Extract the [x, y] coordinate from the center of the cell holding the provided text.  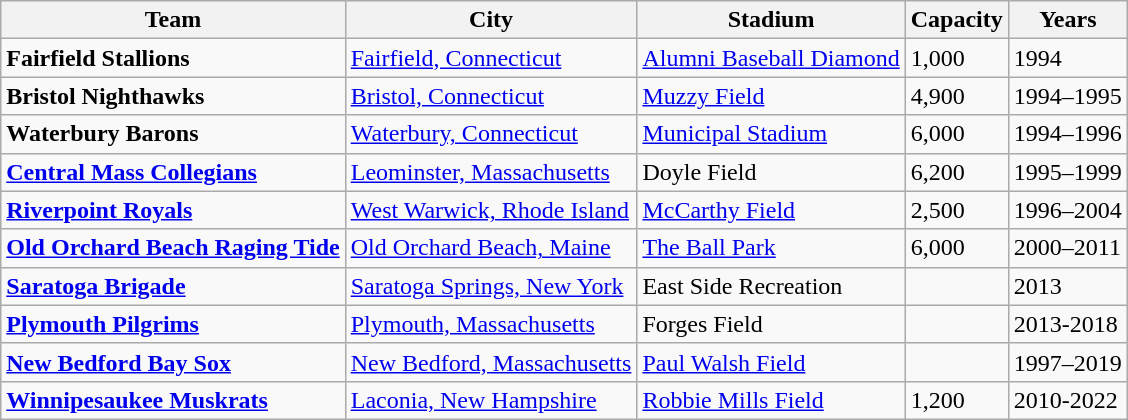
1994 [1068, 58]
West Warwick, Rhode Island [491, 210]
Team [173, 20]
Robbie Mills Field [771, 400]
The Ball Park [771, 248]
6,200 [956, 172]
2010-2022 [1068, 400]
1,200 [956, 400]
Waterbury, Connecticut [491, 134]
Riverpoint Royals [173, 210]
4,900 [956, 96]
Doyle Field [771, 172]
Waterbury Barons [173, 134]
Muzzy Field [771, 96]
Municipal Stadium [771, 134]
Bristol, Connecticut [491, 96]
Saratoga Brigade [173, 286]
1994–1996 [1068, 134]
1994–1995 [1068, 96]
McCarthy Field [771, 210]
2000–2011 [1068, 248]
2013-2018 [1068, 324]
New Bedford, Massachusetts [491, 362]
Laconia, New Hampshire [491, 400]
Bristol Nighthawks [173, 96]
Years [1068, 20]
Paul Walsh Field [771, 362]
1,000 [956, 58]
Winnipesaukee Muskrats [173, 400]
Fairfield, Connecticut [491, 58]
Old Orchard Beach, Maine [491, 248]
2,500 [956, 210]
Old Orchard Beach Raging Tide [173, 248]
1997–2019 [1068, 362]
Leominster, Massachusetts [491, 172]
Fairfield Stallions [173, 58]
Plymouth, Massachusetts [491, 324]
Plymouth Pilgrims [173, 324]
Central Mass Collegians [173, 172]
Saratoga Springs, New York [491, 286]
1996–2004 [1068, 210]
1995–1999 [1068, 172]
2013 [1068, 286]
City [491, 20]
New Bedford Bay Sox [173, 362]
Capacity [956, 20]
East Side Recreation [771, 286]
Forges Field [771, 324]
Alumni Baseball Diamond [771, 58]
Stadium [771, 20]
